Return (X, Y) of the center of cell containing provided text 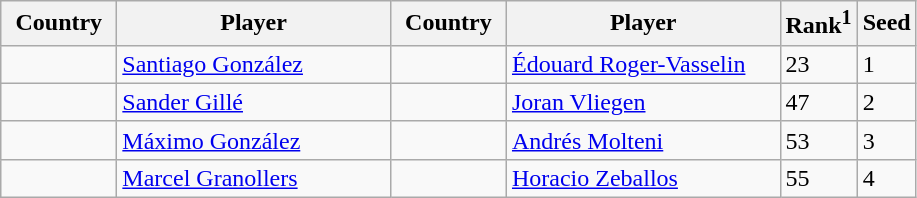
4 (886, 178)
Santiago González (254, 64)
Máximo González (254, 140)
Andrés Molteni (643, 140)
55 (818, 178)
Seed (886, 24)
47 (818, 102)
2 (886, 102)
1 (886, 64)
3 (886, 140)
Édouard Roger-Vasselin (643, 64)
53 (818, 140)
Horacio Zeballos (643, 178)
Marcel Granollers (254, 178)
Sander Gillé (254, 102)
23 (818, 64)
Joran Vliegen (643, 102)
Rank1 (818, 24)
